Scan for the cell matching the given text and deliver its (x, y) coordinate at center. 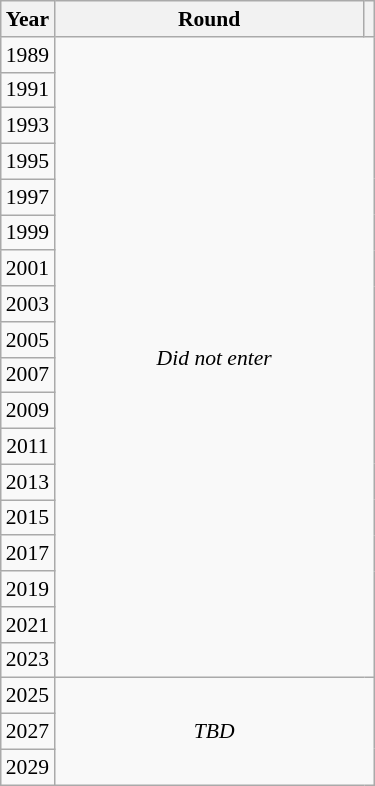
1991 (28, 90)
Round (209, 19)
2025 (28, 696)
2009 (28, 411)
Did not enter (214, 358)
2027 (28, 732)
2017 (28, 554)
2003 (28, 304)
2029 (28, 767)
1999 (28, 233)
Year (28, 19)
1997 (28, 197)
2001 (28, 269)
2005 (28, 340)
2021 (28, 625)
2023 (28, 660)
2019 (28, 589)
2007 (28, 375)
TBD (214, 732)
1989 (28, 55)
2011 (28, 447)
1993 (28, 126)
1995 (28, 162)
2013 (28, 482)
2015 (28, 518)
